Identify which cell holds the provided text, then report its [x, y] central coordinate. 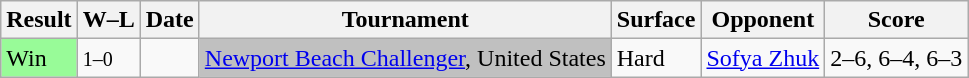
Newport Beach Challenger, United States [405, 58]
Opponent [763, 20]
Win [39, 58]
Result [39, 20]
Surface [656, 20]
1–0 [108, 58]
Hard [656, 58]
Score [896, 20]
Tournament [405, 20]
Date [170, 20]
W–L [108, 20]
2–6, 6–4, 6–3 [896, 58]
Sofya Zhuk [763, 58]
